Pinpoint the cell where the given text exists, returning its (X, Y) midpoint coordinate. 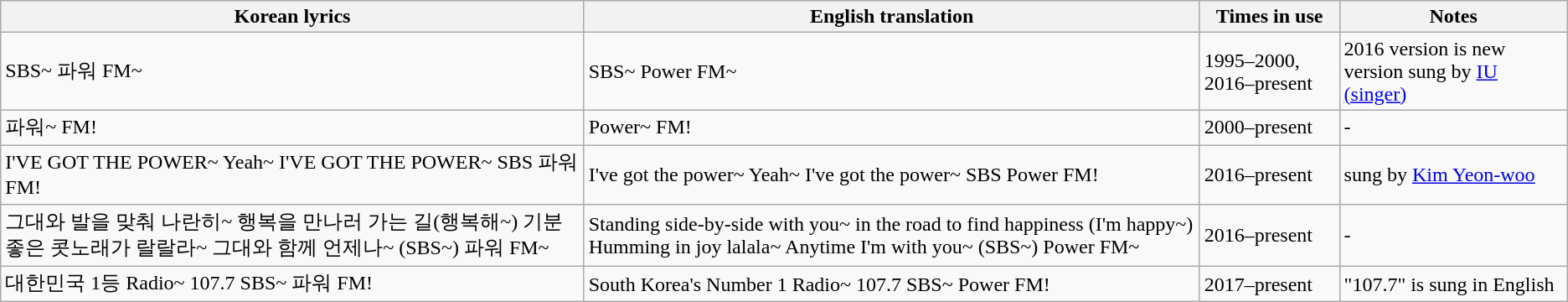
그대와 발을 맞춰 나란히~ 행복을 만나러 가는 길(행복해~) 기분 좋은 콧노래가 랄랄라~ 그대와 함께 언제나~ (SBS~) 파워 FM~ (292, 235)
Korean lyrics (292, 17)
SBS~ Power FM~ (891, 71)
Times in use (1270, 17)
파워~ FM! (292, 128)
I'VE GOT THE POWER~ Yeah~ I'VE GOT THE POWER~ SBS 파워 FM! (292, 174)
Power~ FM! (891, 128)
South Korea's Number 1 Radio~ 107.7 SBS~ Power FM! (891, 284)
sung by Kim Yeon-woo (1453, 174)
"107.7" is sung in English (1453, 284)
SBS~ 파워 FM~ (292, 71)
Standing side-by-side with you~ in the road to find happiness (I'm happy~) Humming in joy lalala~ Anytime I'm with you~ (SBS~) Power FM~ (891, 235)
2017–present (1270, 284)
1995–2000, 2016–present (1270, 71)
2000–present (1270, 128)
Notes (1453, 17)
I've got the power~ Yeah~ I've got the power~ SBS Power FM! (891, 174)
English translation (891, 17)
대한민국 1등 Radio~ 107.7 SBS~ 파워 FM! (292, 284)
2016 version is new version sung by IU (singer) (1453, 71)
